Determine the (x, y) coordinate at the center of the cell enclosing the given text.  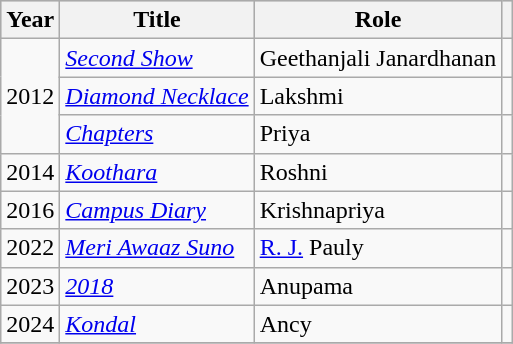
2018 (157, 286)
Role (378, 20)
Roshni (378, 172)
Meri Awaaz Suno (157, 248)
2016 (30, 210)
Kondal (157, 324)
Anupama (378, 286)
Krishnapriya (378, 210)
Lakshmi (378, 96)
Diamond Necklace (157, 96)
Chapters (157, 134)
Year (30, 20)
2022 (30, 248)
Koothara (157, 172)
2012 (30, 96)
Campus Diary (157, 210)
Title (157, 20)
2024 (30, 324)
Priya (378, 134)
Ancy (378, 324)
2023 (30, 286)
Second Show (157, 58)
2014 (30, 172)
Geethanjali Janardhanan (378, 58)
R. J. Pauly (378, 248)
